Capture the cell that displays the provided text and extract its [X, Y] central coordinate. 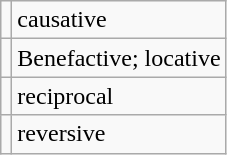
causative [119, 20]
reciprocal [119, 96]
Benefactive; locative [119, 58]
reversive [119, 134]
